Find where the given text appears and provide that cell's center as (X, Y) coordinate. 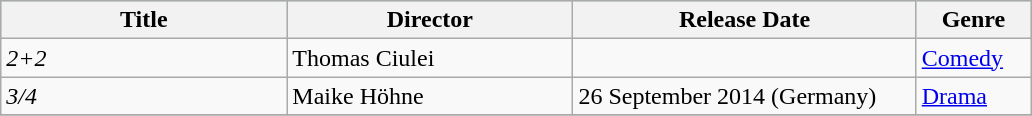
Maike Höhne (430, 96)
Director (430, 20)
2+2 (144, 58)
3/4 (144, 96)
Drama (973, 96)
Comedy (973, 58)
Genre (973, 20)
Release Date (744, 20)
Thomas Ciulei (430, 58)
26 September 2014 (Germany) (744, 96)
Title (144, 20)
